Provide the (X, Y) coordinate of the cell's center where the given text is located.  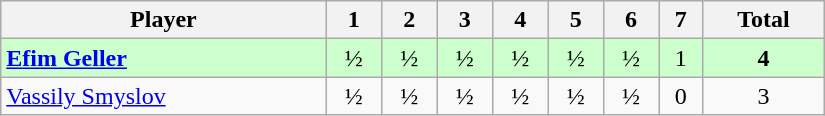
6 (630, 20)
Vassily Smyslov (164, 96)
2 (410, 20)
Player (164, 20)
Efim Geller (164, 58)
5 (576, 20)
Total (764, 20)
0 (681, 96)
7 (681, 20)
